Find where the given text appears and provide that cell's center as (X, Y) coordinate. 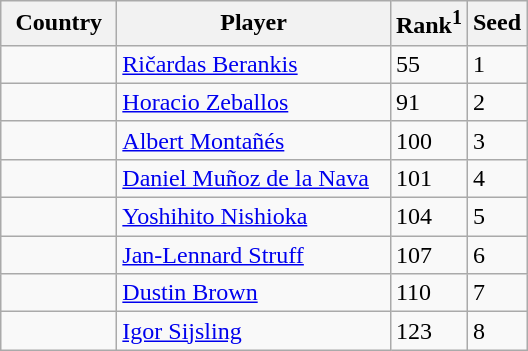
100 (428, 140)
55 (428, 64)
Country (59, 24)
107 (428, 255)
Daniel Muñoz de la Nava (254, 178)
6 (496, 255)
Igor Sijsling (254, 331)
110 (428, 293)
104 (428, 217)
1 (496, 64)
Player (254, 24)
Albert Montañés (254, 140)
Ričardas Berankis (254, 64)
Horacio Zeballos (254, 102)
2 (496, 102)
Dustin Brown (254, 293)
3 (496, 140)
5 (496, 217)
8 (496, 331)
Jan-Lennard Struff (254, 255)
Yoshihito Nishioka (254, 217)
123 (428, 331)
91 (428, 102)
7 (496, 293)
Seed (496, 24)
101 (428, 178)
Rank1 (428, 24)
4 (496, 178)
